Return (x, y) of the center of cell containing provided text 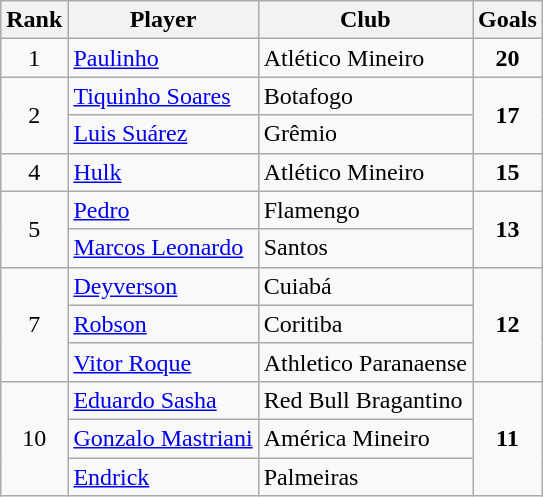
Marcos Leonardo (163, 248)
Palmeiras (365, 477)
Vitor Roque (163, 362)
Paulinho (163, 58)
Athletico Paranaense (365, 362)
Endrick (163, 477)
Cuiabá (365, 286)
Robson (163, 324)
Hulk (163, 172)
Tiquinho Soares (163, 96)
17 (508, 115)
Pedro (163, 210)
11 (508, 438)
Eduardo Sasha (163, 400)
Botafogo (365, 96)
5 (34, 229)
2 (34, 115)
1 (34, 58)
Grêmio (365, 134)
Gonzalo Mastriani (163, 438)
10 (34, 438)
Red Bull Bragantino (365, 400)
20 (508, 58)
Goals (508, 20)
Flamengo (365, 210)
Deyverson (163, 286)
15 (508, 172)
Santos (365, 248)
América Mineiro (365, 438)
Club (365, 20)
13 (508, 229)
Coritiba (365, 324)
7 (34, 324)
4 (34, 172)
Rank (34, 20)
Player (163, 20)
Luis Suárez (163, 134)
12 (508, 324)
